Return (x, y) of the center of cell containing provided text 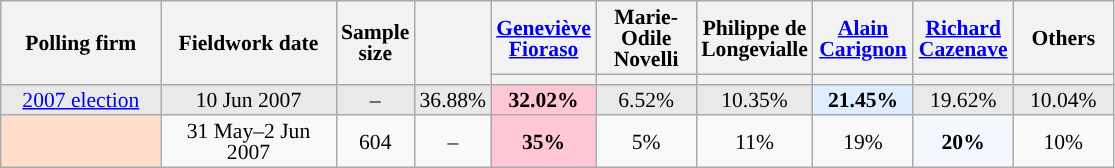
Richard Cazenave (963, 38)
19% (863, 142)
Geneviève Fioraso (544, 38)
2007 election (81, 100)
10 Jun 2007 (248, 100)
604 (375, 142)
Others (1063, 38)
19.62% (963, 100)
6.52% (646, 100)
10.35% (754, 100)
36.88% (452, 100)
5% (646, 142)
31 May–2 Jun 2007 (248, 142)
20% (963, 142)
10% (1063, 142)
10.04% (1063, 100)
35% (544, 142)
21.45% (863, 100)
Alain Carignon (863, 38)
Polling firm (81, 42)
Samplesize (375, 42)
Marie-Odile Novelli (646, 38)
Fieldwork date (248, 42)
Philippe de Longevialle (754, 38)
32.02% (544, 100)
11% (754, 142)
